Find where the given text appears and provide that cell's center as (x, y) coordinate. 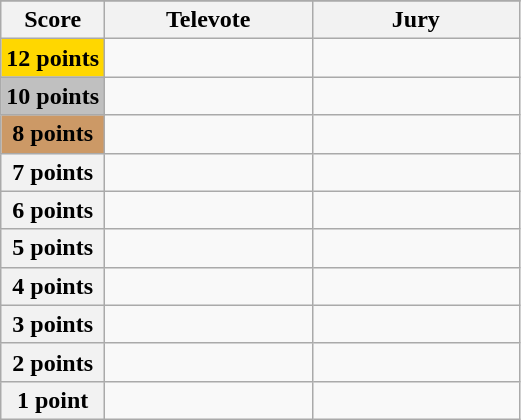
4 points (53, 286)
2 points (53, 362)
5 points (53, 248)
10 points (53, 96)
1 point (53, 400)
6 points (53, 210)
12 points (53, 58)
7 points (53, 172)
Score (53, 20)
3 points (53, 324)
8 points (53, 134)
Televote (209, 20)
Jury (416, 20)
